Return [X, Y] of the center of cell containing provided text 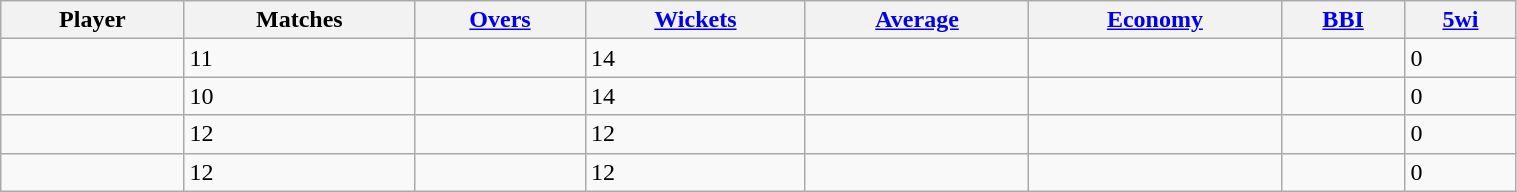
11 [300, 58]
Economy [1156, 20]
Matches [300, 20]
Wickets [695, 20]
5wi [1460, 20]
Overs [500, 20]
Player [92, 20]
10 [300, 96]
Average [916, 20]
BBI [1343, 20]
